Return the (x, y) coordinate for the center point of the cell that contains the specified text.  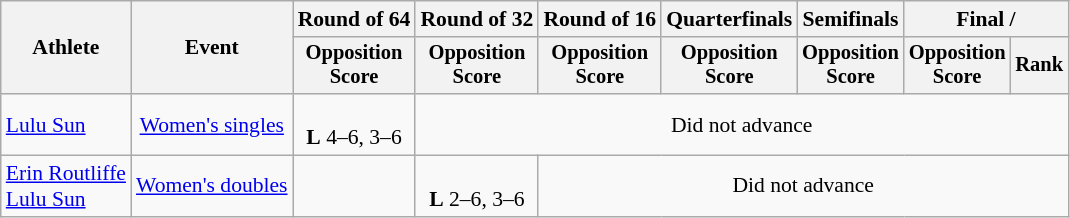
Women's doubles (212, 186)
Erin RoutliffeLulu Sun (66, 186)
L 2–6, 3–6 (476, 186)
Round of 32 (476, 19)
Athlete (66, 48)
Event (212, 48)
Rank (1039, 66)
Final / (986, 19)
Semifinals (850, 19)
Quarterfinals (729, 19)
Round of 16 (600, 19)
Round of 64 (354, 19)
L 4–6, 3–6 (354, 124)
Lulu Sun (66, 124)
Women's singles (212, 124)
